Locate the cell with the specified text and output its (X, Y) center coordinate. 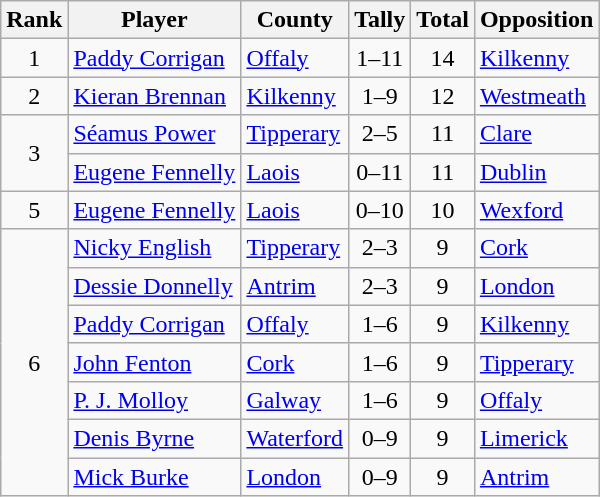
Limerick (536, 438)
Rank (34, 20)
Wexford (536, 210)
1–9 (380, 96)
John Fenton (154, 362)
Dessie Donnelly (154, 286)
Opposition (536, 20)
P. J. Molloy (154, 400)
14 (443, 58)
Tally (380, 20)
Dublin (536, 172)
Clare (536, 134)
0–11 (380, 172)
3 (34, 153)
12 (443, 96)
1–11 (380, 58)
Séamus Power (154, 134)
Galway (295, 400)
10 (443, 210)
Kieran Brennan (154, 96)
2–5 (380, 134)
0–10 (380, 210)
5 (34, 210)
Nicky English (154, 248)
Denis Byrne (154, 438)
Total (443, 20)
Player (154, 20)
6 (34, 362)
Waterford (295, 438)
1 (34, 58)
2 (34, 96)
County (295, 20)
Mick Burke (154, 477)
Westmeath (536, 96)
